Find where the given text appears and provide that cell's center as [x, y] coordinate. 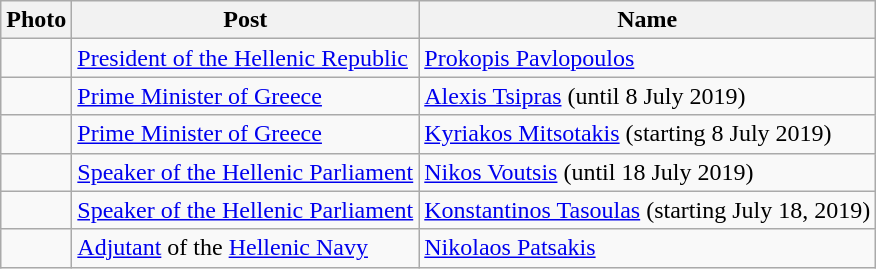
Nikolaos Patsakis [648, 248]
Prokopis Pavlopoulos [648, 58]
Post [246, 20]
Adjutant of the Hellenic Navy [246, 248]
President of the Hellenic Republic [246, 58]
Kyriakos Mitsotakis (starting 8 July 2019) [648, 134]
Nikos Voutsis (until 18 July 2019) [648, 172]
Name [648, 20]
Alexis Tsipras (until 8 July 2019) [648, 96]
Konstantinos Tasoulas (starting July 18, 2019) [648, 210]
Photo [36, 20]
